Identify which cell holds the provided text, then report its [x, y] central coordinate. 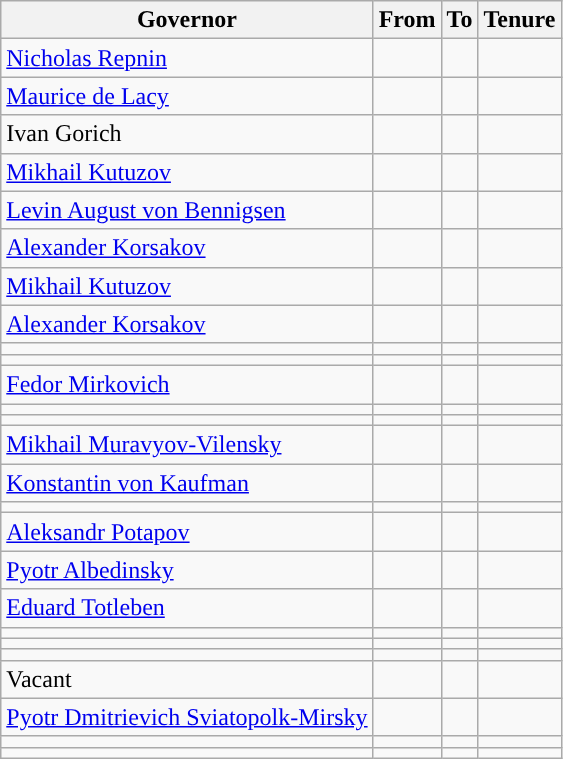
To [460, 20]
Maurice de Lacy [187, 96]
Levin August von Bennigsen [187, 210]
Pyotr Albedinsky [187, 570]
Pyotr Dmitrievich Sviatopolk-Mirsky [187, 717]
Eduard Totleben [187, 608]
Ivan Gorich [187, 134]
Governor [187, 20]
Mikhail Muravyov-Vilensky [187, 445]
Nicholas Repnin [187, 58]
Konstantin von Kaufman [187, 483]
Aleksandr Potapov [187, 532]
Tenure [520, 20]
From [407, 20]
Vacant [187, 679]
Fedor Mirkovich [187, 384]
